Identify which cell holds the provided text, then report its [x, y] central coordinate. 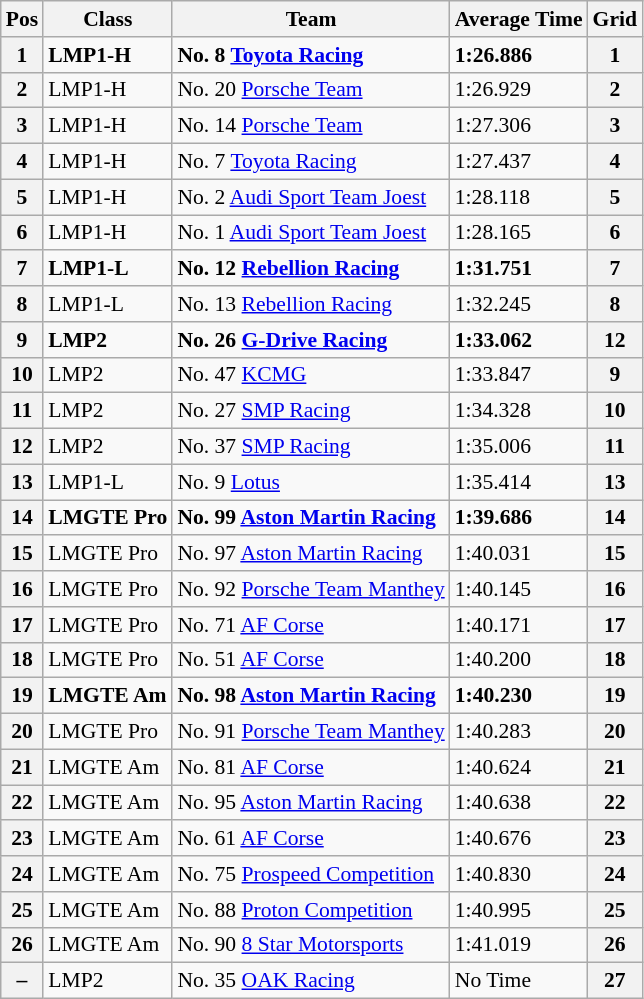
No. 88 Proton Competition [310, 910]
No. 97 Aston Martin Racing [310, 554]
No. 2 Audi Sport Team Joest [310, 197]
1:40.283 [519, 732]
No. 95 Aston Martin Racing [310, 803]
1:28.165 [519, 233]
1:40.638 [519, 803]
1:33.847 [519, 375]
1:40.230 [519, 696]
1:33.062 [519, 340]
No. 1 Audi Sport Team Joest [310, 233]
No. 20 Porsche Team [310, 90]
1:40.830 [519, 874]
1:40.200 [519, 660]
No. 75 Prospeed Competition [310, 874]
No. 90 8 Star Motorsports [310, 945]
1:40.624 [519, 767]
Pos [22, 19]
1:40.145 [519, 589]
No. 12 Rebellion Racing [310, 269]
1:40.676 [519, 839]
No. 91 Porsche Team Manthey [310, 732]
No. 8 Toyota Racing [310, 55]
1:40.995 [519, 910]
1:26.929 [519, 90]
1:40.171 [519, 625]
1:40.031 [519, 554]
No. 26 G-Drive Racing [310, 340]
No Time [519, 981]
– [22, 981]
No. 35 OAK Racing [310, 981]
No. 37 SMP Racing [310, 447]
1:28.118 [519, 197]
1:39.686 [519, 518]
1:31.751 [519, 269]
No. 27 SMP Racing [310, 411]
No. 13 Rebellion Racing [310, 304]
Class [108, 19]
1:35.414 [519, 482]
No. 9 Lotus [310, 482]
No. 14 Porsche Team [310, 126]
No. 61 AF Corse [310, 839]
1:26.886 [519, 55]
No. 47 KCMG [310, 375]
Team [310, 19]
Average Time [519, 19]
No. 98 Aston Martin Racing [310, 696]
1:41.019 [519, 945]
1:34.328 [519, 411]
No. 99 Aston Martin Racing [310, 518]
1:32.245 [519, 304]
No. 81 AF Corse [310, 767]
1:27.437 [519, 162]
Grid [616, 19]
No. 92 Porsche Team Manthey [310, 589]
No. 51 AF Corse [310, 660]
No. 71 AF Corse [310, 625]
1:35.006 [519, 447]
No. 7 Toyota Racing [310, 162]
27 [616, 981]
1:27.306 [519, 126]
